Determine the (X, Y) coordinate at the center of the cell enclosing the given text.  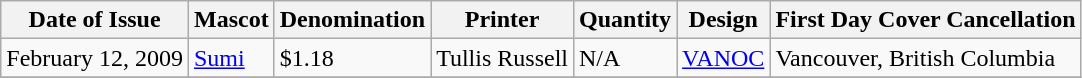
Denomination (352, 20)
Printer (502, 20)
Vancouver, British Columbia (926, 58)
VANOC (724, 58)
Mascot (231, 20)
N/A (624, 58)
Date of Issue (95, 20)
Sumi (231, 58)
Design (724, 20)
First Day Cover Cancellation (926, 20)
Quantity (624, 20)
$1.18 (352, 58)
Tullis Russell (502, 58)
February 12, 2009 (95, 58)
